From the cell containing the given text, extract its center point as [x, y] coordinate. 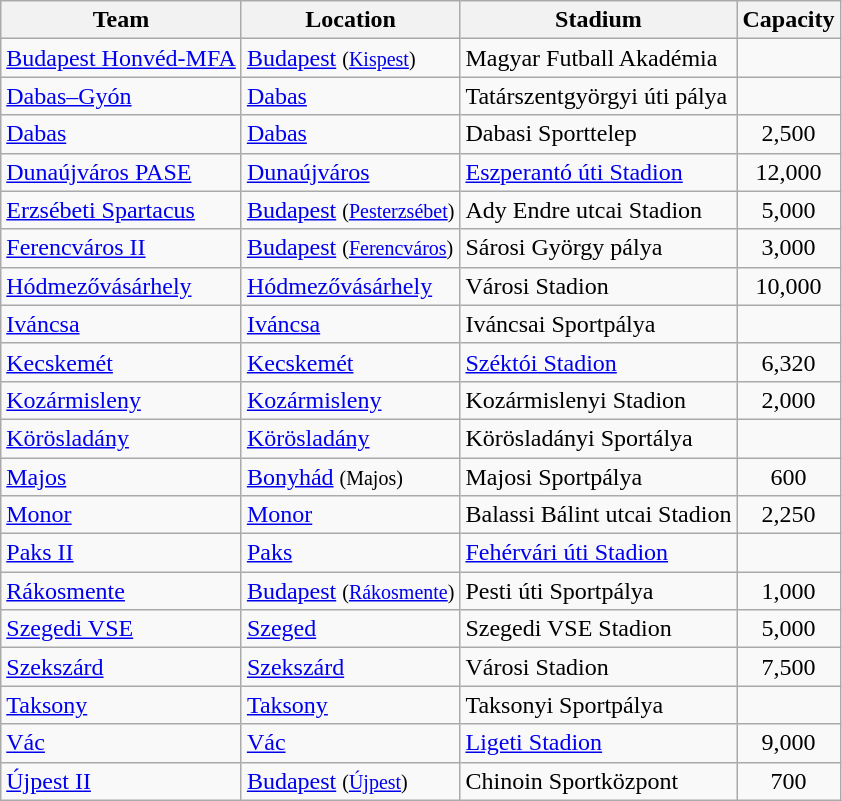
Location [350, 20]
7,500 [788, 667]
2,000 [788, 400]
Eszperantó úti Stadion [598, 172]
Sárosi György pálya [598, 248]
6,320 [788, 362]
3,000 [788, 248]
Team [122, 20]
Körösladányi Sportálya [598, 438]
Újpest II [122, 781]
10,000 [788, 286]
Dunaújváros PASE [122, 172]
9,000 [788, 743]
Budapest Honvéd-MFA [122, 58]
Budapest (Pesterzsébet) [350, 210]
Szegedi VSE Stadion [598, 629]
Capacity [788, 20]
Budapest (Rákosmente) [350, 591]
12,000 [788, 172]
Dunaújváros [350, 172]
Szegedi VSE [122, 629]
Bonyhád (Majos) [350, 477]
Stadium [598, 20]
Iváncsai Sportpálya [598, 324]
Chinoin Sportközpont [598, 781]
600 [788, 477]
Ady Endre utcai Stadion [598, 210]
Paks [350, 553]
Balassi Bálint utcai Stadion [598, 515]
Budapest (Újpest) [350, 781]
2,500 [788, 134]
Szeged [350, 629]
Budapest (Kispest) [350, 58]
Rákosmente [122, 591]
Pesti úti Sportpálya [598, 591]
Széktói Stadion [598, 362]
Paks II [122, 553]
1,000 [788, 591]
2,250 [788, 515]
Ferencváros II [122, 248]
Taksonyi Sportpálya [598, 705]
Dabasi Sporttelep [598, 134]
Majos [122, 477]
Fehérvári úti Stadion [598, 553]
Budapest (Ferencváros) [350, 248]
Erzsébeti Spartacus [122, 210]
Ligeti Stadion [598, 743]
700 [788, 781]
Magyar Futball Akadémia [598, 58]
Majosi Sportpálya [598, 477]
Tatárszentgyörgyi úti pálya [598, 96]
Dabas–Gyón [122, 96]
Kozármislenyi Stadion [598, 400]
